Identify which cell holds the provided text, then report its (X, Y) central coordinate. 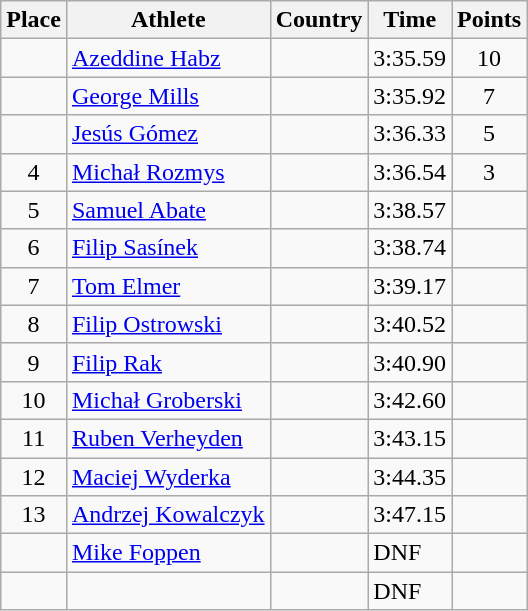
3:36.33 (410, 134)
Mike Foppen (168, 553)
3:38.57 (410, 210)
Athlete (168, 20)
3:40.90 (410, 362)
4 (34, 172)
Azeddine Habz (168, 58)
Tom Elmer (168, 286)
Michał Groberski (168, 400)
9 (34, 362)
Filip Rak (168, 362)
3:47.15 (410, 515)
3:36.54 (410, 172)
Jesús Gómez (168, 134)
3 (490, 172)
George Mills (168, 96)
12 (34, 477)
11 (34, 438)
Maciej Wyderka (168, 477)
Filip Sasínek (168, 248)
6 (34, 248)
3:38.74 (410, 248)
3:42.60 (410, 400)
8 (34, 324)
Country (319, 20)
Ruben Verheyden (168, 438)
Michał Rozmys (168, 172)
Samuel Abate (168, 210)
Andrzej Kowalczyk (168, 515)
3:44.35 (410, 477)
3:35.59 (410, 58)
3:39.17 (410, 286)
Place (34, 20)
Filip Ostrowski (168, 324)
3:43.15 (410, 438)
Points (490, 20)
13 (34, 515)
3:35.92 (410, 96)
Time (410, 20)
3:40.52 (410, 324)
